Find where the given text appears and provide that cell's center as (x, y) coordinate. 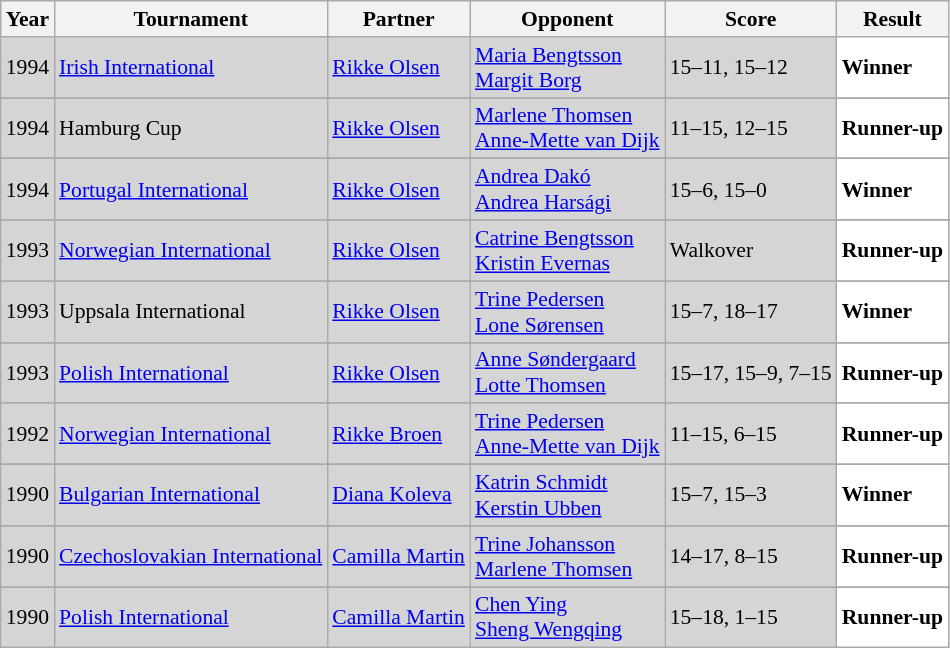
15–11, 15–12 (751, 68)
Katrin Schmidt Kerstin Ubben (568, 496)
Uppsala International (190, 312)
15–6, 15–0 (751, 190)
Hamburg Cup (190, 128)
Czechoslovakian International (190, 556)
14–17, 8–15 (751, 556)
15–7, 18–17 (751, 312)
1992 (28, 434)
Catrine Bengtsson Kristin Evernas (568, 250)
Trine Pedersen Lone Sørensen (568, 312)
Bulgarian International (190, 496)
Marlene Thomsen Anne-Mette van Dijk (568, 128)
Maria Bengtsson Margit Borg (568, 68)
Rikke Broen (398, 434)
15–18, 1–15 (751, 618)
11–15, 12–15 (751, 128)
Opponent (568, 19)
15–17, 15–9, 7–15 (751, 372)
Andrea Dakó Andrea Harsági (568, 190)
Trine Pedersen Anne-Mette van Dijk (568, 434)
Anne Søndergaard Lotte Thomsen (568, 372)
Irish International (190, 68)
Chen Ying Sheng Wengqing (568, 618)
Partner (398, 19)
Diana Koleva (398, 496)
11–15, 6–15 (751, 434)
15–7, 15–3 (751, 496)
Portugal International (190, 190)
Tournament (190, 19)
Result (892, 19)
Year (28, 19)
Score (751, 19)
Walkover (751, 250)
Trine Johansson Marlene Thomsen (568, 556)
